Output the (X, Y) coordinate of the center of the cell containing the given text.  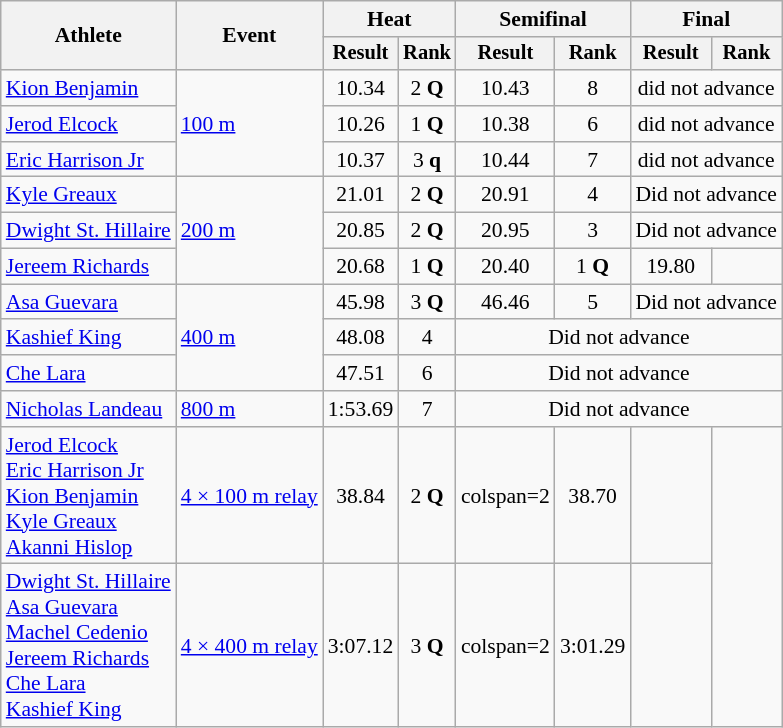
20.91 (506, 195)
3:01.29 (592, 646)
Eric Harrison Jr (88, 160)
Event (250, 36)
21.01 (360, 195)
20.68 (360, 267)
Dwight St. Hillaire (88, 231)
8 (592, 88)
45.98 (360, 302)
Heat (390, 19)
Kion Benjamin (88, 88)
Kashief King (88, 338)
10.26 (360, 124)
Kyle Greaux (88, 195)
Che Lara (88, 373)
19.80 (670, 267)
47.51 (360, 373)
400 m (250, 338)
10.37 (360, 160)
Jereem Richards (88, 267)
Final (706, 19)
Asa Guevara (88, 302)
Jerod ElcockEric Harrison JrKion BenjaminKyle GreauxAkanni Hislop (88, 496)
800 m (250, 409)
48.08 (360, 338)
38.84 (360, 496)
10.38 (506, 124)
1:53.69 (360, 409)
200 m (250, 230)
10.34 (360, 88)
46.46 (506, 302)
100 m (250, 124)
Dwight St. HillaireAsa GuevaraMachel CedenioJereem RichardsChe LaraKashief King (88, 646)
3 q (427, 160)
5 (592, 302)
20.95 (506, 231)
Semifinal (544, 19)
20.85 (360, 231)
4 × 100 m relay (250, 496)
4 × 400 m relay (250, 646)
3 (592, 231)
10.44 (506, 160)
Jerod Elcock (88, 124)
Nicholas Landeau (88, 409)
3:07.12 (360, 646)
10.43 (506, 88)
38.70 (592, 496)
Athlete (88, 36)
20.40 (506, 267)
